Determine the (X, Y) coordinate at the center of the cell enclosing the given text.  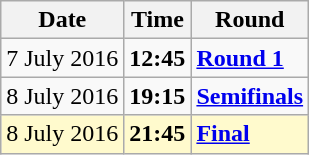
Date (62, 20)
19:15 (158, 96)
Round (250, 20)
Time (158, 20)
7 July 2016 (62, 58)
21:45 (158, 134)
Round 1 (250, 58)
12:45 (158, 58)
Final (250, 134)
Semifinals (250, 96)
